Output the [x, y] coordinate of the center of the cell containing the given text.  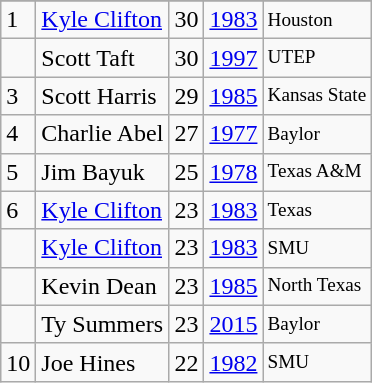
Scott Harris [102, 96]
Kansas State [317, 96]
Ty Summers [102, 324]
Texas [317, 210]
Jim Bayuk [102, 172]
1982 [234, 362]
4 [18, 134]
North Texas [317, 286]
1997 [234, 58]
5 [18, 172]
1977 [234, 134]
29 [186, 96]
3 [18, 96]
Kevin Dean [102, 286]
10 [18, 362]
Scott Taft [102, 58]
1 [18, 20]
27 [186, 134]
2015 [234, 324]
1978 [234, 172]
6 [18, 210]
UTEP [317, 58]
25 [186, 172]
Texas A&M [317, 172]
Joe Hines [102, 362]
22 [186, 362]
Charlie Abel [102, 134]
Houston [317, 20]
